From the cell containing the given text, extract its center point as (X, Y) coordinate. 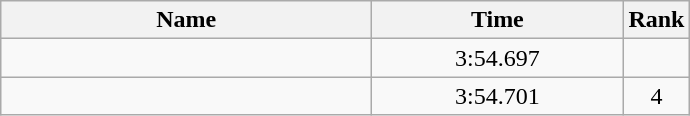
3:54.697 (498, 58)
Rank (656, 20)
Name (186, 20)
Time (498, 20)
4 (656, 96)
3:54.701 (498, 96)
